Pinpoint the cell where the given text exists, returning its (x, y) midpoint coordinate. 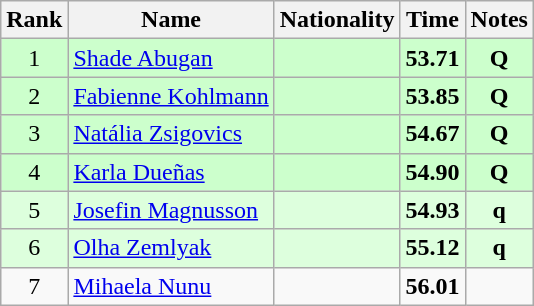
6 (34, 248)
Shade Abugan (171, 58)
3 (34, 134)
2 (34, 96)
Olha Zemlyak (171, 248)
Nationality (337, 20)
Mihaela Nunu (171, 286)
54.90 (432, 172)
Fabienne Kohlmann (171, 96)
1 (34, 58)
Notes (499, 20)
Josefin Magnusson (171, 210)
Name (171, 20)
Time (432, 20)
56.01 (432, 286)
53.85 (432, 96)
54.67 (432, 134)
Natália Zsigovics (171, 134)
4 (34, 172)
55.12 (432, 248)
Rank (34, 20)
54.93 (432, 210)
53.71 (432, 58)
Karla Dueñas (171, 172)
5 (34, 210)
7 (34, 286)
